Identify which cell holds the provided text, then report its [x, y] central coordinate. 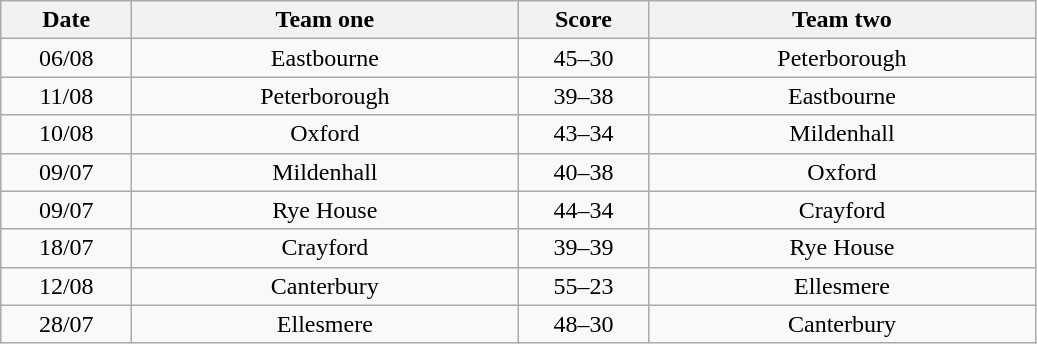
39–38 [584, 96]
44–34 [584, 210]
28/07 [66, 324]
Score [584, 20]
39–39 [584, 248]
06/08 [66, 58]
Date [66, 20]
Team one [325, 20]
48–30 [584, 324]
18/07 [66, 248]
55–23 [584, 286]
43–34 [584, 134]
10/08 [66, 134]
11/08 [66, 96]
12/08 [66, 286]
40–38 [584, 172]
45–30 [584, 58]
Team two [842, 20]
